From the cell containing the given text, extract its center point as [X, Y] coordinate. 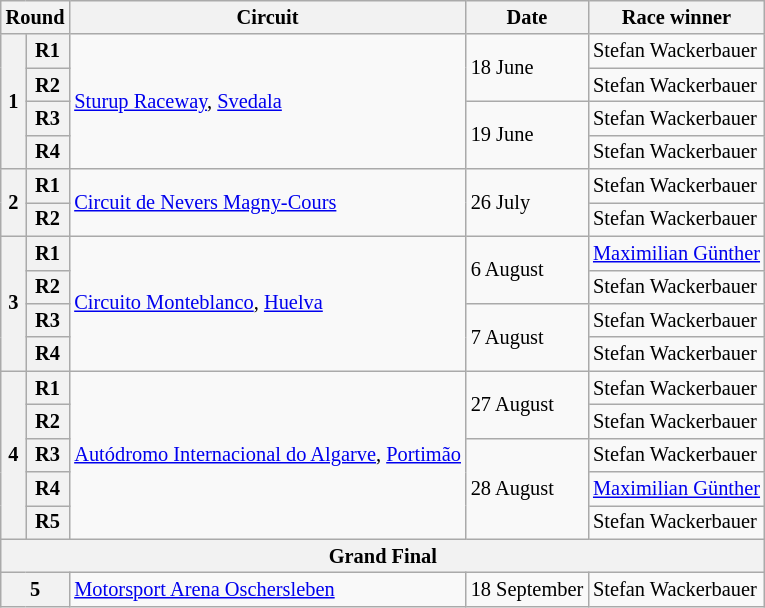
Circuit [267, 17]
6 August [527, 270]
5 [36, 589]
27 August [527, 404]
4 [14, 455]
Round [36, 17]
Autódromo Internacional do Algarve, Portimão [267, 455]
18 June [527, 68]
28 August [527, 488]
3 [14, 304]
Circuit de Nevers Magny-Cours [267, 202]
19 June [527, 134]
1 [14, 102]
18 September [527, 589]
Race winner [676, 17]
Grand Final [383, 556]
Sturup Raceway, Svedala [267, 102]
Circuito Monteblanco, Huelva [267, 304]
Motorsport Arena Oschersleben [267, 589]
R5 [48, 522]
26 July [527, 202]
7 August [527, 336]
2 [14, 202]
Date [527, 17]
